Search for the cell housing the specified text and yield its [X, Y] center coordinate. 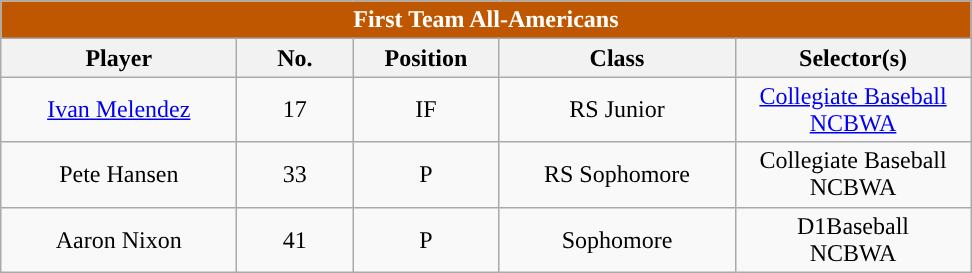
Selector(s) [853, 58]
Sophomore [617, 240]
Ivan Melendez [119, 110]
41 [295, 240]
RS Junior [617, 110]
No. [295, 58]
33 [295, 174]
RS Sophomore [617, 174]
First Team All-Americans [486, 20]
Player [119, 58]
Aaron Nixon [119, 240]
Pete Hansen [119, 174]
IF [426, 110]
D1BaseballNCBWA [853, 240]
Class [617, 58]
17 [295, 110]
Position [426, 58]
